Output the [x, y] coordinate of the center of the cell containing the given text.  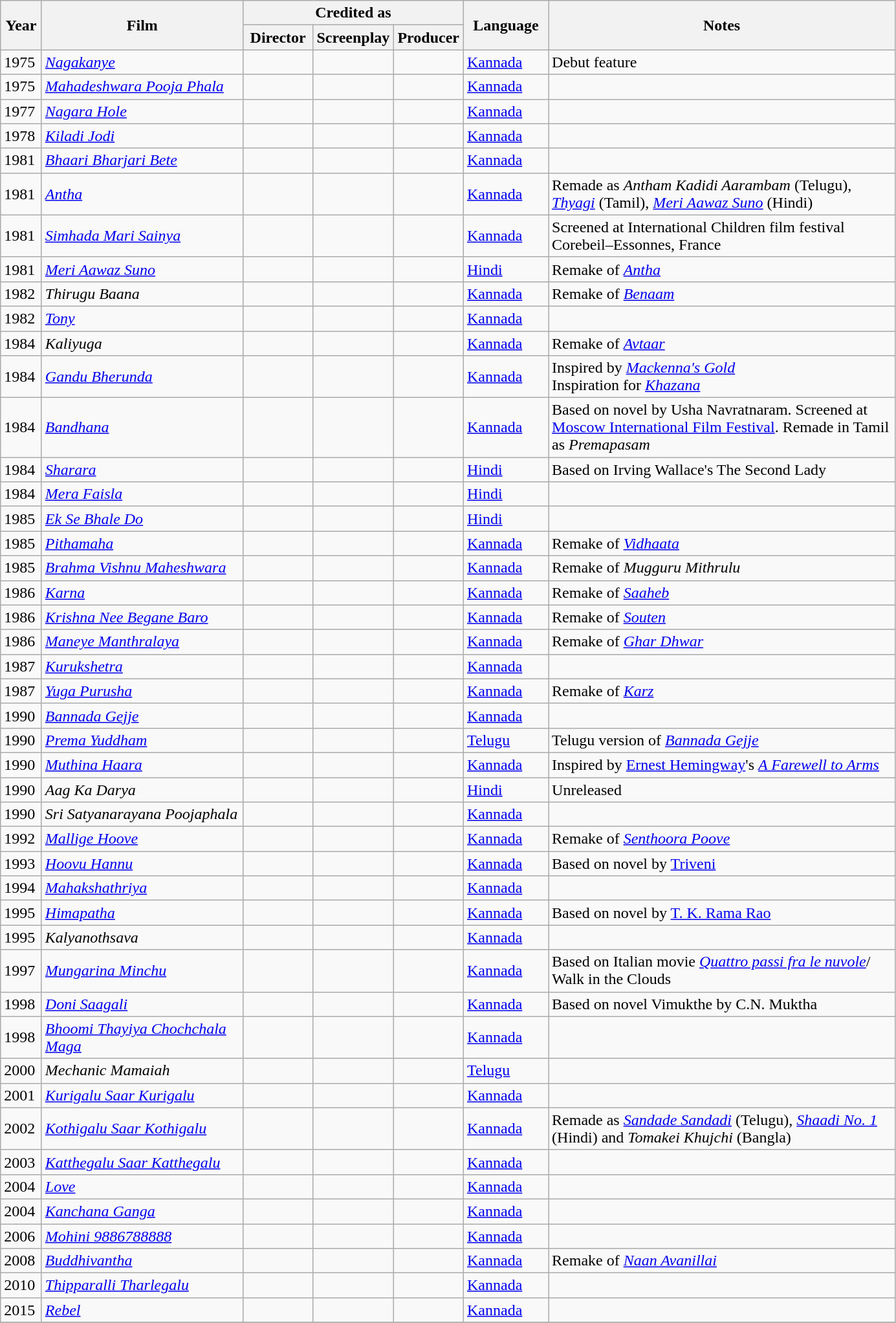
Remake of Naan Avanillai [722, 1261]
Love [142, 1186]
1992 [21, 839]
Himapatha [142, 913]
2002 [21, 1128]
Gandu Bherunda [142, 377]
Remake of Mugguru Mithrulu [722, 568]
Nagakanye [142, 62]
Based on novel by Triveni [722, 864]
Krishna Nee Begane Baro [142, 617]
Kalyanothsava [142, 937]
Remake of Souten [722, 617]
2003 [21, 1162]
1994 [21, 888]
Thipparalli Tharlegalu [142, 1285]
Remade as Sandade Sandadi (Telugu), Shaadi No. 1 (Hindi) and Tomakei Khujchi (Bangla) [722, 1128]
Mahadeshwara Pooja Phala [142, 87]
Based on novel Vimukthe by C.N. Muktha [722, 1004]
Notes [722, 25]
Mahakshathriya [142, 888]
Hoovu Hannu [142, 864]
2000 [21, 1071]
Inspired by Ernest Hemingway's A Farewell to Arms [722, 765]
Debut feature [722, 62]
1978 [21, 136]
Mechanic Mamaiah [142, 1071]
Mallige Hoove [142, 839]
Prema Yuddham [142, 740]
Doni Saagali [142, 1004]
Telugu version of Bannada Gejje [722, 740]
2008 [21, 1261]
Mera Faisla [142, 494]
Nagara Hole [142, 111]
Remake of Ghar Dhwar [722, 642]
Kurukshetra [142, 666]
Based on novel by Usha Navratnaram. Screened at Moscow International Film Festival. Remade in Tamil as Premapasam [722, 428]
Antha [142, 194]
Screened at International Children film festival Corebeil–Essonnes, France [722, 235]
Aag Ka Darya [142, 790]
Buddhivantha [142, 1261]
Meri Aawaz Suno [142, 269]
Sri Satyanarayana Poojaphala [142, 815]
Credited as [353, 13]
Bannada Gejje [142, 716]
2006 [21, 1236]
Kaliyuga [142, 344]
Inspired by Mackenna's Gold Inspiration for Khazana [722, 377]
1993 [21, 864]
1977 [21, 111]
Producer [428, 38]
Based on novel by T. K. Rama Rao [722, 913]
Tony [142, 318]
Bhaari Bharjari Bete [142, 160]
Remake of Avtaar [722, 344]
Bandhana [142, 428]
1997 [21, 970]
Yuga Purusha [142, 691]
Based on Irving Wallace's The Second Lady [722, 470]
Mohini 9886788888 [142, 1236]
Based on Italian movie Quattro passi fra le nuvole/ Walk in the Clouds [722, 970]
Remake of Karz [722, 691]
Remake of Antha [722, 269]
Remake of Vidhaata [722, 543]
Mungarina Minchu [142, 970]
Film [142, 25]
Sharara [142, 470]
2001 [21, 1095]
Karna [142, 593]
Year [21, 25]
Brahma Vishnu Maheshwara [142, 568]
Thirugu Baana [142, 294]
Muthina Haara [142, 765]
2010 [21, 1285]
Kurigalu Saar Kurigalu [142, 1095]
Remake of Saaheb [722, 593]
Maneye Manthralaya [142, 642]
Unreleased [722, 790]
Ek Se Bhale Do [142, 519]
Screenplay [353, 38]
Kanchana Ganga [142, 1211]
Kiladi Jodi [142, 136]
2015 [21, 1310]
Language [506, 25]
Rebel [142, 1310]
Remade as Antham Kadidi Aarambam (Telugu), Thyagi (Tamil), Meri Aawaz Suno (Hindi) [722, 194]
Simhada Mari Sainya [142, 235]
Katthegalu Saar Katthegalu [142, 1162]
Kothigalu Saar Kothigalu [142, 1128]
Director [278, 38]
Pithamaha [142, 543]
Remake of Benaam [722, 294]
Bhoomi Thayiya Chochchala Maga [142, 1038]
Remake of Senthoora Poove [722, 839]
